For the text-containing cell, return its midpoint in [x, y] coordinate format. 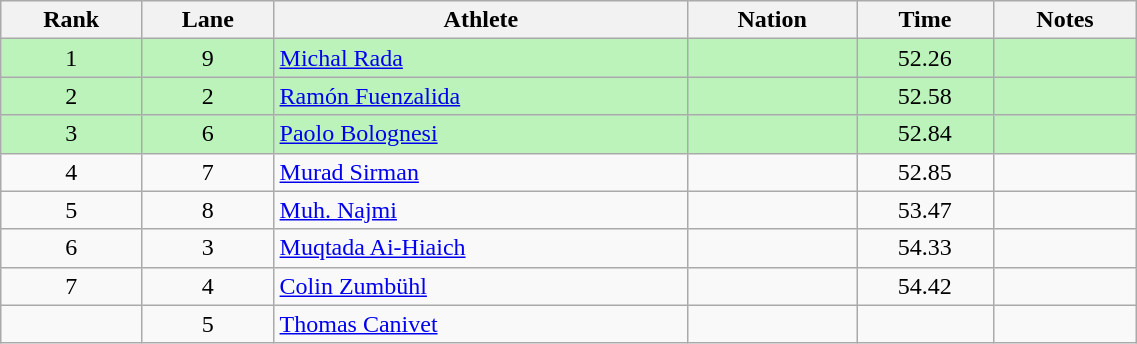
53.47 [926, 210]
54.42 [926, 286]
Colin Zumbühl [481, 286]
52.84 [926, 134]
Ramón Fuenzalida [481, 96]
Muh. Najmi [481, 210]
Paolo Bolognesi [481, 134]
52.58 [926, 96]
Michal Rada [481, 58]
54.33 [926, 248]
Nation [772, 20]
8 [208, 210]
Lane [208, 20]
Murad Sirman [481, 172]
Athlete [481, 20]
Thomas Canivet [481, 324]
Time [926, 20]
9 [208, 58]
1 [72, 58]
Notes [1065, 20]
52.26 [926, 58]
52.85 [926, 172]
Muqtada Ai-Hiaich [481, 248]
Rank [72, 20]
